Scan for the cell matching the given text and deliver its (x, y) coordinate at center. 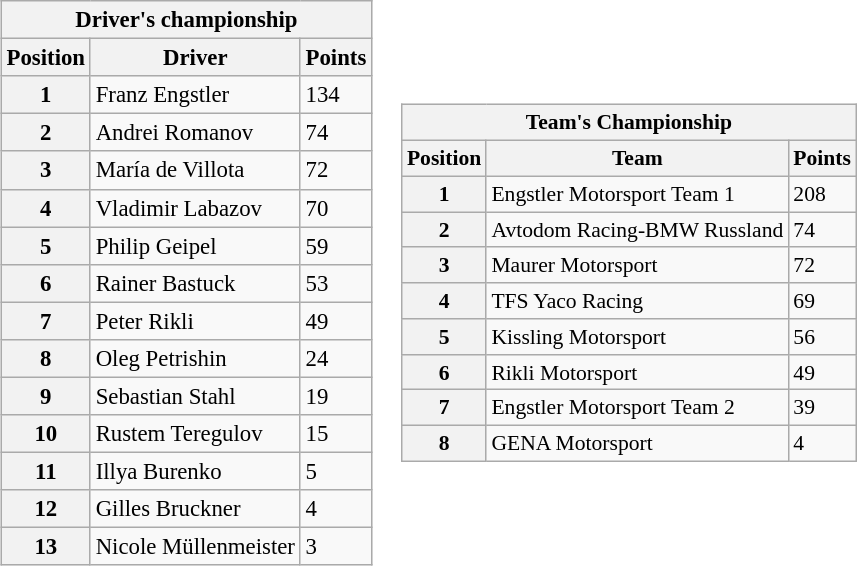
10 (46, 434)
53 (336, 283)
Team's Championship (629, 123)
Team (637, 158)
13 (46, 546)
Oleg Petrishin (195, 358)
Rikli Motorsport (637, 372)
70 (336, 208)
Kissling Motorsport (637, 337)
69 (822, 301)
9 (46, 396)
Andrei Romanov (195, 133)
Driver's championship (186, 20)
39 (822, 408)
Peter Rikli (195, 321)
15 (336, 434)
Sebastian Stahl (195, 396)
56 (822, 337)
Engstler Motorsport Team 1 (637, 194)
24 (336, 358)
Philip Geipel (195, 246)
Driver (195, 58)
19 (336, 396)
Engstler Motorsport Team 2 (637, 408)
59 (336, 246)
12 (46, 509)
Rustem Teregulov (195, 434)
Nicole Müllenmeister (195, 546)
GENA Motorsport (637, 443)
134 (336, 95)
208 (822, 194)
Illya Burenko (195, 471)
María de Villota (195, 170)
Avtodom Racing-BMW Russland (637, 230)
Rainer Bastuck (195, 283)
TFS Yaco Racing (637, 301)
Franz Engstler (195, 95)
Gilles Bruckner (195, 509)
Maurer Motorsport (637, 265)
11 (46, 471)
Vladimir Labazov (195, 208)
